Output the [x, y] coordinate of the center of the cell containing the given text.  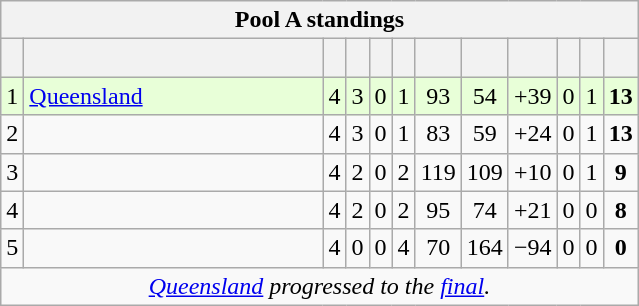
70 [438, 248]
54 [484, 96]
93 [438, 96]
5 [12, 248]
83 [438, 134]
119 [438, 172]
+10 [532, 172]
Queensland progressed to the final. [320, 286]
59 [484, 134]
−94 [532, 248]
109 [484, 172]
+24 [532, 134]
95 [438, 210]
9 [620, 172]
164 [484, 248]
74 [484, 210]
8 [620, 210]
+21 [532, 210]
+39 [532, 96]
Queensland [174, 96]
Pool A standings [320, 20]
